Provide the (X, Y) coordinate of the cell's center where the given text is located.  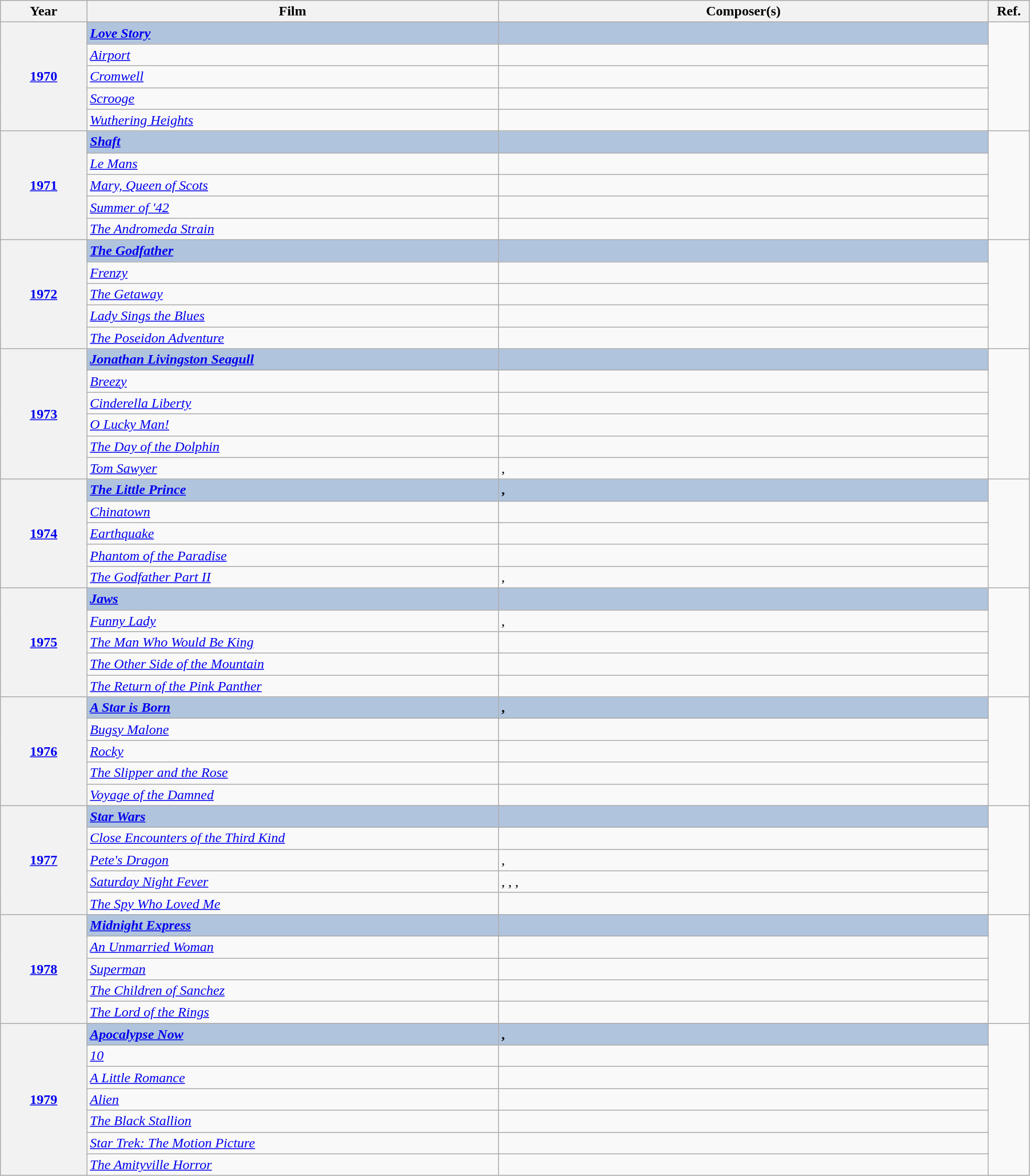
Chinatown (293, 512)
, , , (744, 882)
Alien (293, 1099)
Mary, Queen of Scots (293, 185)
1971 (43, 185)
Summer of '42 (293, 207)
The Poseidon Adventure (293, 338)
Jonathan Livingston Seagull (293, 360)
Voyage of the Damned (293, 795)
O Lucky Man! (293, 425)
The Day of the Dolphin (293, 447)
1978 (43, 968)
1974 (43, 533)
Pete's Dragon (293, 860)
The Return of the Pink Panther (293, 686)
Apocalypse Now (293, 1034)
The Amityville Horror (293, 1165)
The Other Side of the Mountain (293, 664)
Star Wars (293, 816)
Saturday Night Fever (293, 882)
Frenzy (293, 273)
Superman (293, 969)
Airport (293, 55)
Wuthering Heights (293, 120)
Scrooge (293, 98)
The Children of Sanchez (293, 991)
1970 (43, 77)
The Godfather (293, 250)
Film (293, 11)
The Godfather Part II (293, 577)
A Star is Born (293, 708)
The Slipper and the Rose (293, 773)
1975 (43, 642)
Le Mans (293, 164)
Midnight Express (293, 925)
Phantom of the Paradise (293, 555)
The Lord of the Rings (293, 1012)
Shaft (293, 142)
A Little Romance (293, 1078)
1979 (43, 1099)
Composer(s) (744, 11)
1977 (43, 860)
Love Story (293, 33)
The Black Stallion (293, 1121)
1973 (43, 414)
Tom Sawyer (293, 468)
Cromwell (293, 77)
Breezy (293, 381)
1972 (43, 294)
Earthquake (293, 533)
The Getaway (293, 294)
Close Encounters of the Third Kind (293, 838)
Cinderella Liberty (293, 403)
Lady Sings the Blues (293, 316)
Rocky (293, 751)
The Little Prince (293, 490)
Jaws (293, 599)
The Spy Who Loved Me (293, 903)
Bugsy Malone (293, 729)
Star Trek: The Motion Picture (293, 1143)
The Andromeda Strain (293, 229)
Year (43, 11)
10 (293, 1056)
1976 (43, 751)
Ref. (1008, 11)
The Man Who Would Be King (293, 643)
Funny Lady (293, 620)
An Unmarried Woman (293, 947)
